Locate the cell with the specified text and output its [X, Y] center coordinate. 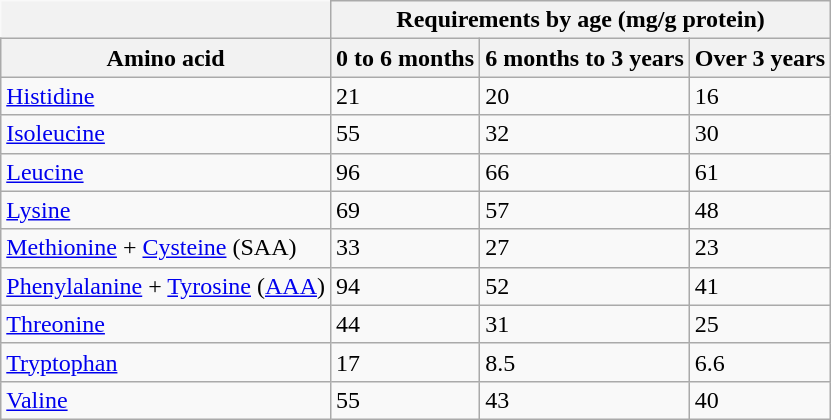
Amino acid [166, 58]
Methionine + Cysteine (SAA) [166, 248]
Lysine [166, 210]
57 [585, 210]
44 [406, 324]
31 [585, 324]
48 [760, 210]
41 [760, 286]
Histidine [166, 96]
30 [760, 134]
6 months to 3 years [585, 58]
23 [760, 248]
96 [406, 172]
69 [406, 210]
16 [760, 96]
0 to 6 months [406, 58]
25 [760, 324]
33 [406, 248]
61 [760, 172]
52 [585, 286]
Threonine [166, 324]
Requirements by age (mg/g protein) [581, 20]
21 [406, 96]
20 [585, 96]
17 [406, 362]
Over 3 years [760, 58]
94 [406, 286]
40 [760, 400]
6.6 [760, 362]
8.5 [585, 362]
43 [585, 400]
66 [585, 172]
Leucine [166, 172]
Tryptophan [166, 362]
32 [585, 134]
Phenylalanine + Tyrosine (AAA) [166, 286]
Isoleucine [166, 134]
27 [585, 248]
Valine [166, 400]
